Locate the cell with the specified text and output its (x, y) center coordinate. 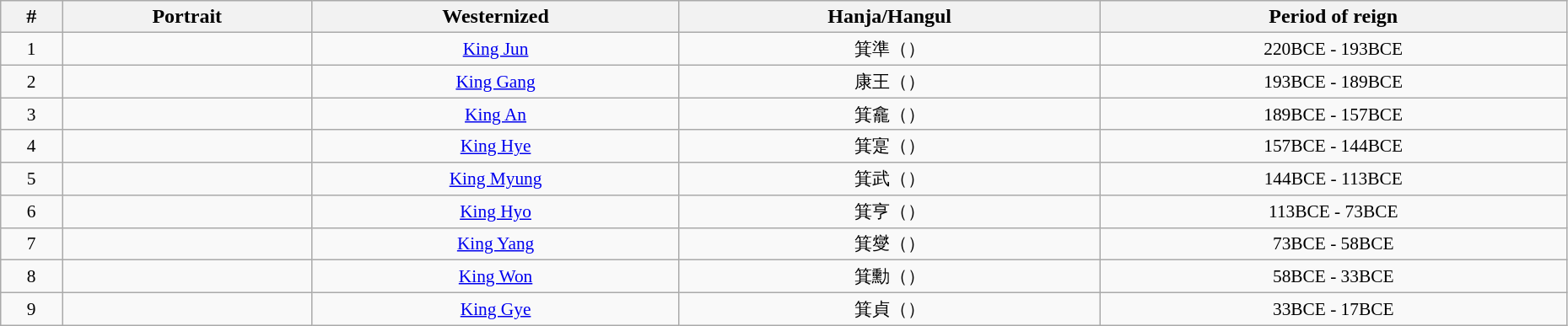
箕龕（） (889, 115)
8 (32, 276)
King Gye (496, 308)
King Yang (496, 244)
73BCE - 58BCE (1333, 244)
Westernized (496, 17)
箕勳（） (889, 276)
157BCE - 144BCE (1333, 147)
5 (32, 179)
箕準（） (889, 49)
1 (32, 49)
6 (32, 211)
Period of reign (1333, 17)
King Myung (496, 179)
King An (496, 115)
Hanja/Hangul (889, 17)
Portrait (187, 17)
4 (32, 147)
箕燮（） (889, 244)
King Hye (496, 147)
144BCE - 113BCE (1333, 179)
3 (32, 115)
箕寔（） (889, 147)
King Hyo (496, 211)
# (32, 17)
箕貞（） (889, 308)
58BCE - 33BCE (1333, 276)
220BCE - 193BCE (1333, 49)
7 (32, 244)
33BCE - 17BCE (1333, 308)
King Gang (496, 81)
康王（） (889, 81)
2 (32, 81)
189BCE - 157BCE (1333, 115)
箕武（） (889, 179)
193BCE - 189BCE (1333, 81)
King Won (496, 276)
箕亨（） (889, 211)
9 (32, 308)
113BCE - 73BCE (1333, 211)
King Jun (496, 49)
